From the cell containing the given text, extract its center point as [x, y] coordinate. 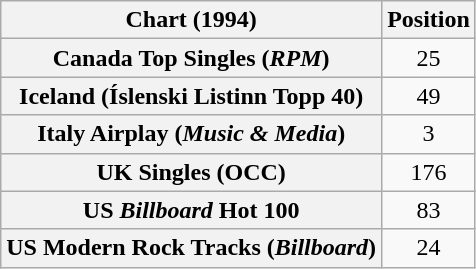
Position [429, 20]
Iceland (Íslenski Listinn Topp 40) [192, 96]
49 [429, 96]
83 [429, 210]
US Modern Rock Tracks (Billboard) [192, 248]
3 [429, 134]
Italy Airplay (Music & Media) [192, 134]
Canada Top Singles (RPM) [192, 58]
Chart (1994) [192, 20]
24 [429, 248]
176 [429, 172]
25 [429, 58]
US Billboard Hot 100 [192, 210]
UK Singles (OCC) [192, 172]
